For the text-containing cell, return its midpoint in (x, y) coordinate format. 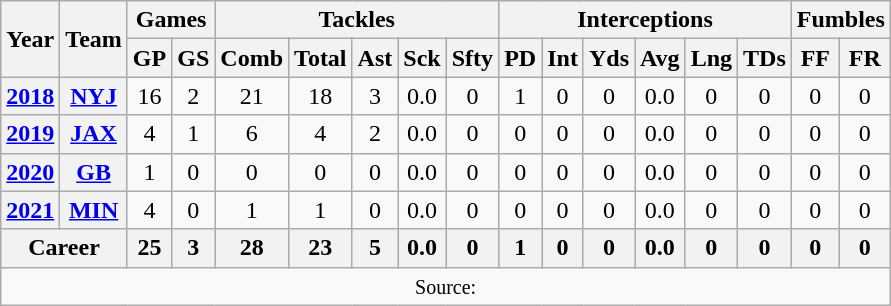
Fumbles (840, 20)
18 (321, 96)
Lng (711, 58)
GP (149, 58)
Source: (446, 286)
JAX (94, 134)
Comb (252, 58)
FR (864, 58)
Interceptions (646, 20)
5 (375, 248)
Year (30, 39)
2020 (30, 172)
2019 (30, 134)
6 (252, 134)
Int (563, 58)
Total (321, 58)
16 (149, 96)
2018 (30, 96)
FF (815, 58)
2021 (30, 210)
25 (149, 248)
28 (252, 248)
Sck (422, 58)
MIN (94, 210)
Avg (660, 58)
NYJ (94, 96)
Career (64, 248)
GB (94, 172)
Tackles (357, 20)
Ast (375, 58)
TDs (765, 58)
Games (170, 20)
PD (520, 58)
GS (194, 58)
21 (252, 96)
Yds (608, 58)
Team (94, 39)
Sfty (472, 58)
23 (321, 248)
